Determine the (X, Y) coordinate at the center of the cell enclosing the given text.  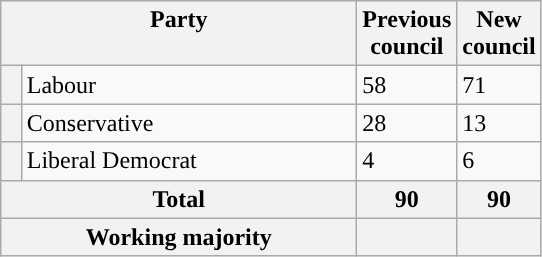
New council (499, 34)
58 (407, 85)
13 (499, 123)
Party (179, 34)
71 (499, 85)
28 (407, 123)
Conservative (189, 123)
6 (499, 161)
Liberal Democrat (189, 161)
Labour (189, 85)
Total (179, 199)
4 (407, 161)
Previous council (407, 34)
Working majority (179, 237)
